Identify which cell holds the provided text, then report its [X, Y] central coordinate. 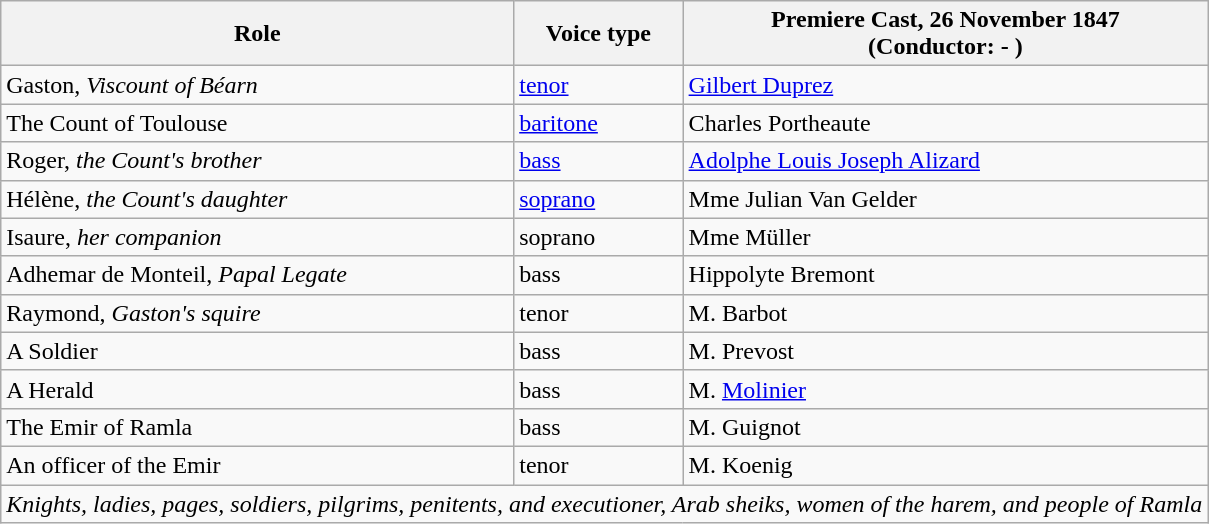
Charles Portheaute [946, 123]
Isaure, her companion [258, 237]
Gilbert Duprez [946, 85]
Hélène, the Count's daughter [258, 199]
Role [258, 34]
Raymond, Gaston's squire [258, 313]
M. Barbot [946, 313]
Mme Müller [946, 237]
Adhemar de Monteil, Papal Legate [258, 275]
Premiere Cast, 26 November 1847 (Conductor: - ) [946, 34]
M. Koenig [946, 465]
Hippolyte Bremont [946, 275]
A Herald [258, 389]
An officer of the Emir [258, 465]
A Soldier [258, 351]
The Emir of Ramla [258, 427]
Adolphe Louis Joseph Alizard [946, 161]
Roger, the Count's brother [258, 161]
M. Prevost [946, 351]
baritone [598, 123]
Voice type [598, 34]
Gaston, Viscount of Béarn [258, 85]
Knights, ladies, pages, soldiers, pilgrims, penitents, and executioner, Arab sheiks, women of the harem, and people of Ramla [604, 503]
M. Guignot [946, 427]
Mme Julian Van Gelder [946, 199]
The Count of Toulouse [258, 123]
M. Molinier [946, 389]
